Output the (x, y) coordinate of the center of the cell containing the given text.  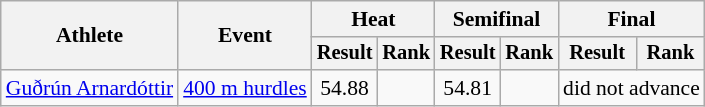
Event (245, 36)
54.88 (345, 88)
Semifinal (496, 19)
did not advance (632, 88)
54.81 (468, 88)
Guðrún Arnardóttir (90, 88)
Athlete (90, 36)
Final (632, 19)
Heat (374, 19)
400 m hurdles (245, 88)
